From the cell containing the given text, extract its center point as (X, Y) coordinate. 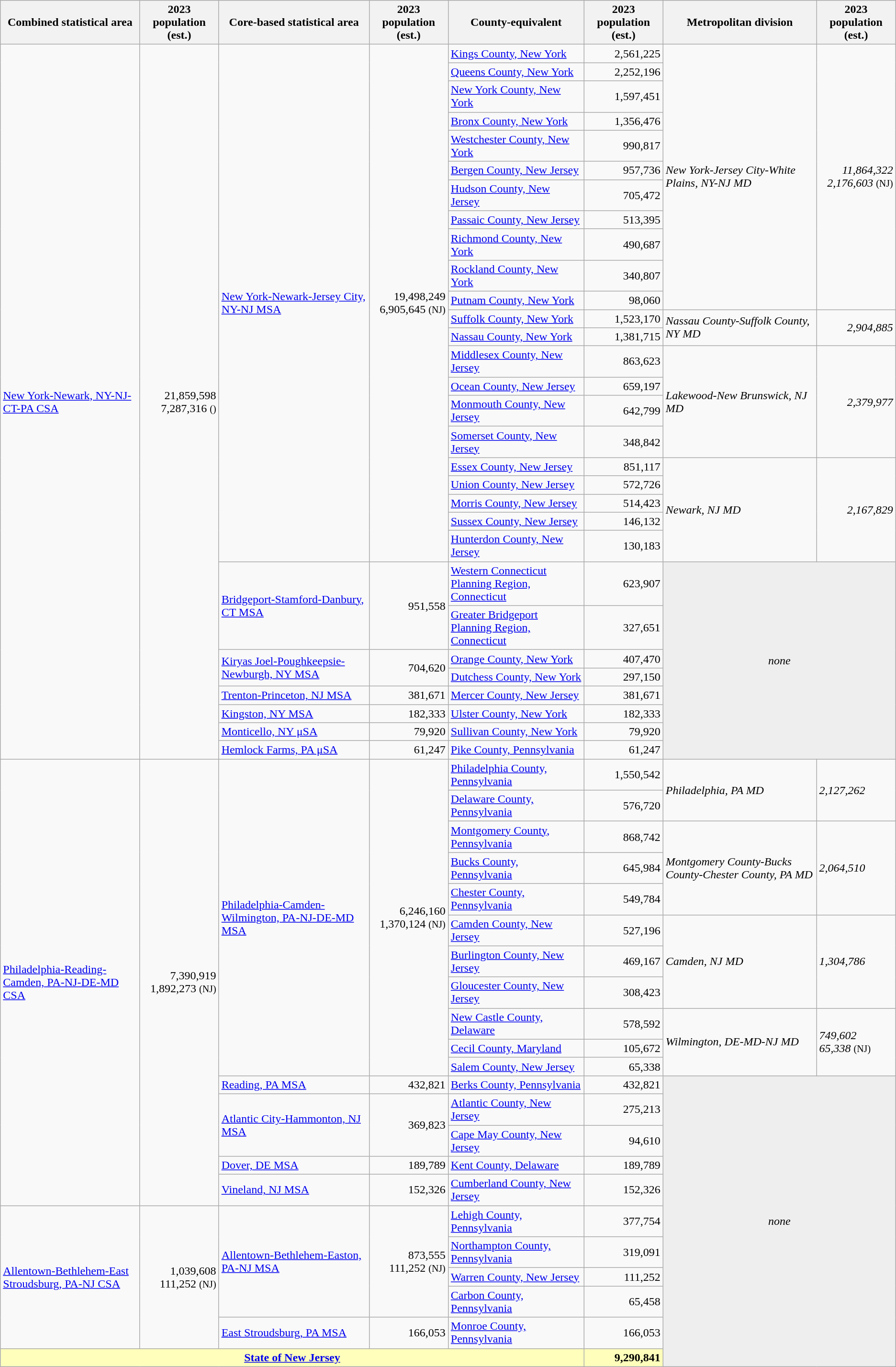
645,984 (623, 868)
Wilmington, DE-MD-NJ MD (740, 1042)
New York County, New York (516, 97)
105,672 (623, 1048)
527,196 (623, 930)
Reading, PA MSA (294, 1085)
327,651 (623, 627)
Bridgeport-Stamford-Danbury, CT MSA (294, 605)
Putnam County, New York (516, 300)
348,842 (623, 442)
Salem County, New Jersey (516, 1066)
549,784 (623, 899)
Essex County, New Jersey (516, 467)
Lakewood-New Brunswick, NJ MD (740, 402)
Sussex County, New Jersey (516, 521)
New York-Newark, NY-NJ-CT-PA CSA (70, 402)
65,458 (623, 1302)
Dover, DE MSA (294, 1165)
130,183 (623, 546)
Passaic County, New Jersey (516, 220)
Camden County, New Jersey (516, 930)
Montgomery County-Bucks County-Chester County, PA MD (740, 868)
2,379,977 (856, 402)
Greater Bridgeport Planning Region, Connecticut (516, 627)
Berks County, Pennsylvania (516, 1085)
Union County, New Jersey (516, 485)
Rockland County, New York (516, 276)
Ulster County, New York (516, 714)
Chester County, Pennsylvania (516, 899)
County-equivalent (516, 22)
Bergen County, New Jersey (516, 170)
297,150 (623, 677)
1,381,715 (623, 337)
868,742 (623, 837)
2,561,225 (623, 54)
Philadelphia County, Pennsylvania (516, 774)
Philadelphia-Camden-Wilmington, PA-NJ-DE-MD MSA (294, 918)
990,817 (623, 146)
308,423 (623, 993)
Hunterdon County, New Jersey (516, 546)
1,304,786 (856, 961)
7,390,9191,892,273 (NJ) (179, 982)
659,197 (623, 386)
98,060 (623, 300)
Pike County, Pennsylvania (516, 750)
Core-based statistical area (294, 22)
Hemlock Farms, PA μSA (294, 750)
Richmond County, New York (516, 244)
340,807 (623, 276)
Nassau County, New York (516, 337)
19,498,2496,905,645 (NJ) (409, 303)
Gloucester County, New Jersey (516, 993)
957,736 (623, 170)
Queens County, New York (516, 72)
Atlantic City-Hammonton, NJ MSA (294, 1125)
1,550,542 (623, 774)
705,472 (623, 195)
623,907 (623, 583)
2,127,262 (856, 790)
Nassau County-Suffolk County, NY MD (740, 327)
Carbon County, Pennsylvania (516, 1302)
749,60265,338 (NJ) (856, 1042)
873,555111,252 (NJ) (409, 1262)
Bucks County, Pennsylvania (516, 868)
2,064,510 (856, 868)
319,091 (623, 1252)
863,623 (623, 362)
111,252 (623, 1277)
Somerset County, New Jersey (516, 442)
Montgomery County, Pennsylvania (516, 837)
Hudson County, New Jersey (516, 195)
951,558 (409, 605)
Kiryas Joel-Poughkeepsie-Newburgh, NY MSA (294, 668)
642,799 (623, 411)
Cumberland County, New Jersey (516, 1190)
1,523,170 (623, 318)
9,290,841 (623, 1357)
Vineland, NJ MSA (294, 1190)
65,338 (623, 1066)
146,132 (623, 521)
Kingston, NY MSA (294, 714)
6,246,1601,370,124 (NJ) (409, 918)
11,864,3222,176,603 (NJ) (856, 177)
Westchester County, New York (516, 146)
2,167,829 (856, 509)
New Castle County, Delaware (516, 1023)
Allentown-Bethlehem-East Stroudsburg, PA-NJ CSA (70, 1277)
513,395 (623, 220)
578,592 (623, 1023)
Allentown-Bethlehem-Easton, PA-NJ MSA (294, 1262)
Middlesex County, New Jersey (516, 362)
East Stroudsburg, PA MSA (294, 1333)
Western Connecticut Planning Region, Connecticut (516, 583)
851,117 (623, 467)
Combined statistical area (70, 22)
Delaware County, Pennsylvania (516, 806)
Northampton County, Pennsylvania (516, 1252)
Metropolitan division (740, 22)
Newark, NJ MD (740, 509)
Sullivan County, New York (516, 732)
Suffolk County, New York (516, 318)
Monmouth County, New Jersey (516, 411)
Warren County, New Jersey (516, 1277)
514,423 (623, 503)
377,754 (623, 1221)
Lehigh County, Pennsylvania (516, 1221)
New York-Newark-Jersey City, NY-NJ MSA (294, 303)
369,823 (409, 1125)
Burlington County, New Jersey (516, 961)
Cecil County, Maryland (516, 1048)
275,213 (623, 1109)
Ocean County, New Jersey (516, 386)
Orange County, New York (516, 659)
1,597,451 (623, 97)
New York-Jersey City-White Plains, NY-NJ MD (740, 177)
Kent County, Delaware (516, 1165)
Bronx County, New York (516, 121)
Monroe County, Pennsylvania (516, 1333)
1,356,476 (623, 121)
704,620 (409, 668)
94,610 (623, 1140)
2,252,196 (623, 72)
572,726 (623, 485)
21,859,5987,287,316 () (179, 402)
Camden, NJ MD (740, 961)
Atlantic County, New Jersey (516, 1109)
469,167 (623, 961)
Trenton-Princeton, NJ MSA (294, 695)
Kings County, New York (516, 54)
2,904,885 (856, 327)
Cape May County, New Jersey (516, 1140)
Morris County, New Jersey (516, 503)
State of New Jersey (292, 1357)
407,470 (623, 659)
Philadelphia-Reading-Camden, PA-NJ-DE-MD CSA (70, 982)
Philadelphia, PA MD (740, 790)
1,039,608111,252 (NJ) (179, 1277)
Dutchess County, New York (516, 677)
576,720 (623, 806)
Mercer County, New Jersey (516, 695)
Monticello, NY μSA (294, 732)
490,687 (623, 244)
